Return the (x, y) coordinate for the center point of the cell that contains the specified text.  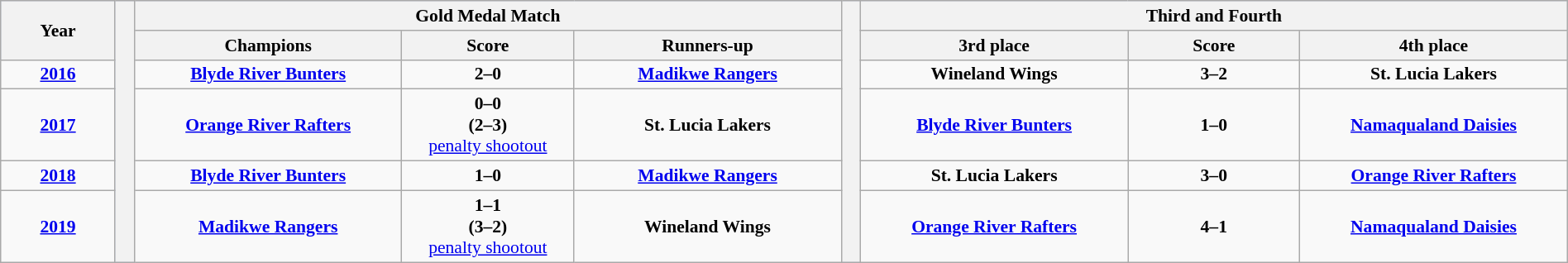
2019 (58, 227)
Champions (268, 45)
2017 (58, 126)
2016 (58, 74)
3rd place (994, 45)
Year (58, 30)
2018 (58, 176)
Runners-up (708, 45)
Third and Fourth (1214, 16)
2–0 (488, 74)
Gold Medal Match (488, 16)
1–1(3–2) penalty shootout (488, 227)
3–0 (1214, 176)
4th place (1434, 45)
3–2 (1214, 74)
4–1 (1214, 227)
0–0(2–3) penalty shootout (488, 126)
